Find where the given text appears and provide that cell's center as [X, Y] coordinate. 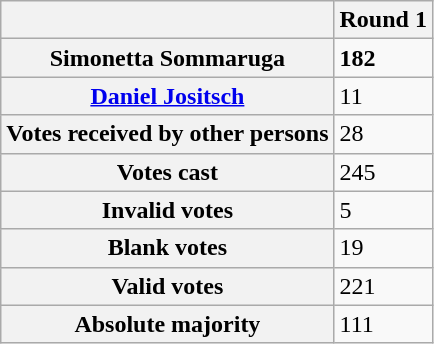
5 [383, 210]
19 [383, 248]
Votes cast [168, 172]
Round 1 [383, 20]
111 [383, 324]
Votes received by other persons [168, 134]
Daniel Jositsch [168, 96]
Simonetta Sommaruga [168, 58]
11 [383, 96]
182 [383, 58]
Absolute majority [168, 324]
28 [383, 134]
Valid votes [168, 286]
221 [383, 286]
Invalid votes [168, 210]
Blank votes [168, 248]
245 [383, 172]
